Identify which cell holds the provided text, then report its (X, Y) central coordinate. 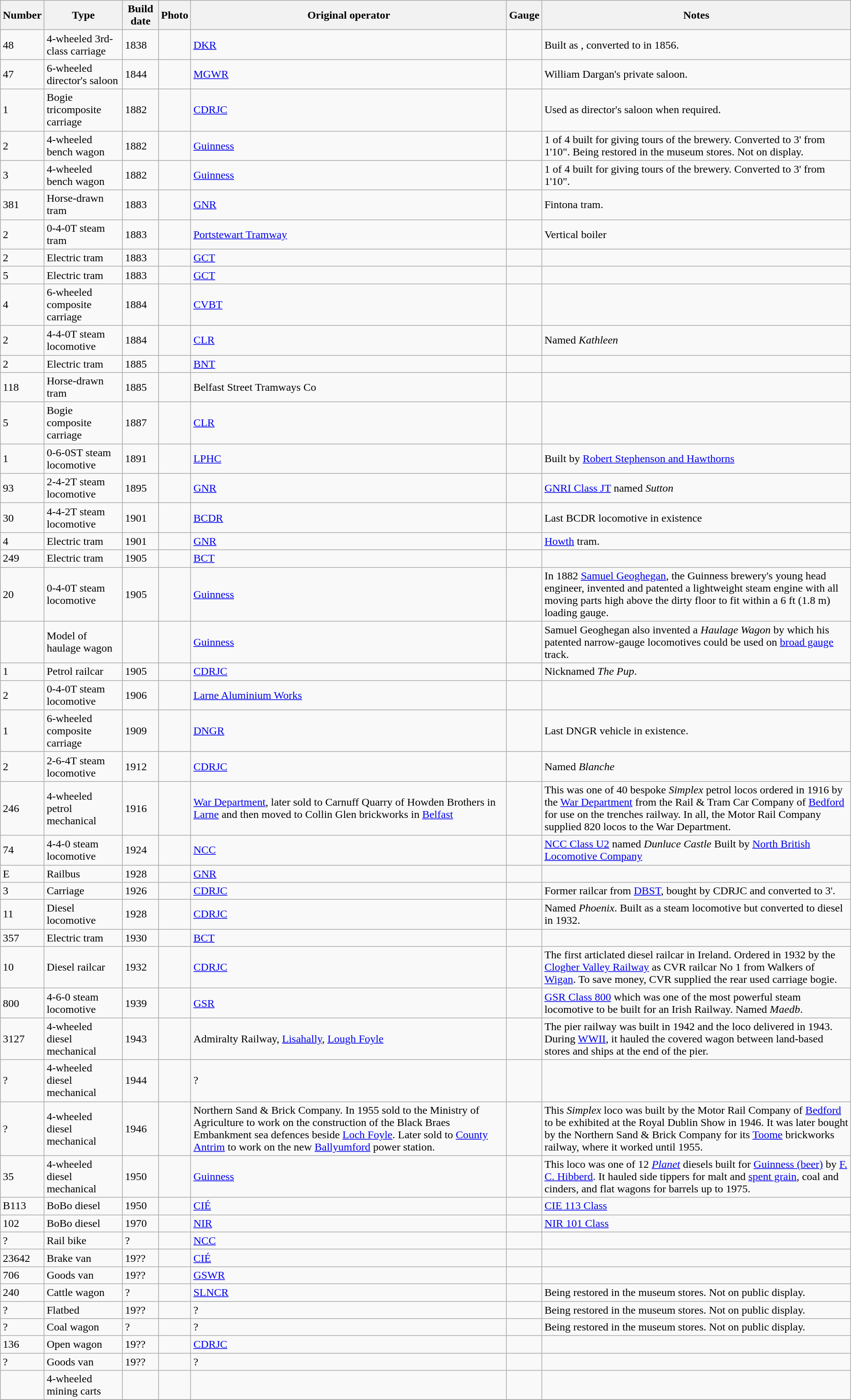
Build date (140, 15)
GSR Class 800 which was one of the most powerful steam locomotive to be built for an Irish Railway. Named Maedb. (696, 1003)
Flatbed (83, 1310)
BNT (349, 364)
11 (22, 914)
Carriage (83, 891)
0-6-0ST steam locomotive (83, 459)
Samuel Geoghegan also invented a Haulage Wagon by which his patented narrow-gauge locomotives could be used on broad gauge track. (696, 642)
1909 (140, 731)
1 of 4 built for giving tours of the brewery. Converted to 3' from 1'10". (696, 175)
Diesel railcar (83, 967)
Diesel locomotive (83, 914)
Used as director's saloon when required. (696, 110)
1932 (140, 967)
93 (22, 488)
Belfast Street Tramways Co (349, 387)
1924 (140, 850)
4-wheeled petrol mechanical (83, 808)
1895 (140, 488)
30 (22, 518)
Notes (696, 15)
4-4-0 steam locomotive (83, 850)
Portstewart Tramway (349, 234)
DKR (349, 45)
1844 (140, 75)
LPHC (349, 459)
Last BCDR locomotive in existence (696, 518)
War Department, later sold to Carnuff Quarry of Howden Brothers in Larne and then moved to Collin Glen brickworks in Belfast (349, 808)
Former railcar from DBST, bought by CDRJC and converted to 3'. (696, 891)
MGWR (349, 75)
Built as , converted to in 1856. (696, 45)
Type (83, 15)
CIE 113 Class (696, 1206)
706 (22, 1275)
74 (22, 850)
GSWR (349, 1275)
1943 (140, 1039)
4-wheeled mining carts (83, 1385)
1926 (140, 891)
0-4-0T steam tram (83, 234)
1 of 4 built for giving tours of the brewery. Converted to 3' from 1'10". Being restored in the museum stores. Not on display. (696, 145)
Last DNGR vehicle in existence. (696, 731)
4-wheeled 3rd-class carriage (83, 45)
246 (22, 808)
SLNCR (349, 1292)
Model of haulage wagon (83, 642)
23642 (22, 1258)
Open wagon (83, 1345)
249 (22, 558)
Named Phoenix. Built as a steam locomotive but converted to diesel in 1932. (696, 914)
1891 (140, 459)
Fintona tram. (696, 204)
1946 (140, 1129)
Bogie composite carriage (83, 423)
B113 (22, 1206)
6-wheeled director's saloon (83, 75)
381 (22, 204)
NIR 101 Class (696, 1223)
2-6-4T steam locomotive (83, 766)
Railbus (83, 874)
Howth tram. (696, 541)
NIR (349, 1223)
E (22, 874)
Nicknamed The Pup. (696, 672)
1939 (140, 1003)
2-4-2T steam locomotive (83, 488)
1906 (140, 695)
Cattle wagon (83, 1292)
DNGR (349, 731)
William Dargan's private saloon. (696, 75)
Named Blanche (696, 766)
NCC Class U2 named Dunluce Castle Built by North British Locomotive Company (696, 850)
GSR (349, 1003)
Larne Aluminium Works (349, 695)
10 (22, 967)
240 (22, 1292)
3127 (22, 1039)
1912 (140, 766)
Named Kathleen (696, 340)
CVBT (349, 304)
118 (22, 387)
48 (22, 45)
Bogie tricomposite carriage (83, 110)
1887 (140, 423)
Rail bike (83, 1241)
Admiralty Railway, Lisahally, Lough Foyle (349, 1039)
35 (22, 1176)
Built by Robert Stephenson and Hawthorns (696, 459)
47 (22, 75)
136 (22, 1345)
4-4-0T steam locomotive (83, 340)
Brake van (83, 1258)
Number (22, 15)
Original operator (349, 15)
Photo (175, 15)
102 (22, 1223)
1970 (140, 1223)
BCDR (349, 518)
800 (22, 1003)
1916 (140, 808)
357 (22, 938)
Gauge (524, 15)
1838 (140, 45)
4-6-0 steam locomotive (83, 1003)
Petrol railcar (83, 672)
4-4-2T steam locomotive (83, 518)
Vertical boiler (696, 234)
Coal wagon (83, 1327)
1930 (140, 938)
GNRI Class JT named Sutton (696, 488)
1944 (140, 1081)
20 (22, 594)
